Identify which cell holds the provided text, then report its [x, y] central coordinate. 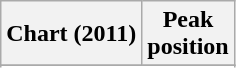
Peakposition [188, 34]
Chart (2011) [72, 34]
